Pinpoint the cell where the given text exists, returning its [X, Y] midpoint coordinate. 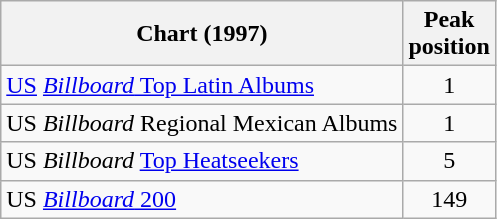
US Billboard Regional Mexican Albums [202, 123]
US Billboard 200 [202, 199]
Chart (1997) [202, 34]
US Billboard Top Heatseekers [202, 161]
US Billboard Top Latin Albums [202, 85]
149 [449, 199]
Peakposition [449, 34]
5 [449, 161]
